Identify which cell holds the provided text, then report its [X, Y] central coordinate. 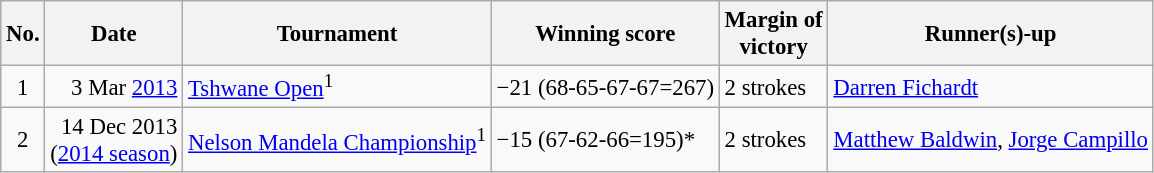
No. [23, 34]
Winning score [605, 34]
1 [23, 87]
Matthew Baldwin, Jorge Campillo [990, 140]
Darren Fichardt [990, 87]
3 Mar 2013 [114, 87]
Margin ofvictory [774, 34]
Runner(s)-up [990, 34]
Tshwane Open1 [338, 87]
−21 (68-65-67-67=267) [605, 87]
2 [23, 140]
Tournament [338, 34]
−15 (67-62-66=195)* [605, 140]
Nelson Mandela Championship1 [338, 140]
14 Dec 2013(2014 season) [114, 140]
Date [114, 34]
